Return (X, Y) of the center of cell containing provided text 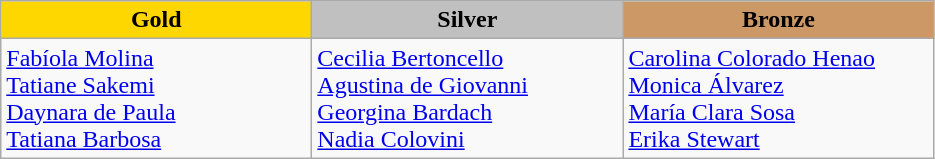
Fabíola MolinaTatiane SakemiDaynara de PaulaTatiana Barbosa (156, 98)
Bronze (778, 20)
Silver (468, 20)
Cecilia BertoncelloAgustina de GiovanniGeorgina BardachNadia Colovini (468, 98)
Gold (156, 20)
Carolina Colorado HenaoMonica ÁlvarezMaría Clara SosaErika Stewart (778, 98)
